Find where the given text appears and provide that cell's center as [x, y] coordinate. 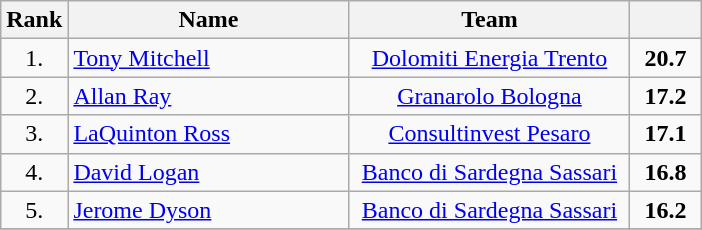
Rank [34, 20]
Tony Mitchell [208, 58]
5. [34, 210]
Dolomiti Energia Trento [490, 58]
17.2 [666, 96]
16.8 [666, 172]
David Logan [208, 172]
1. [34, 58]
3. [34, 134]
4. [34, 172]
Consultinvest Pesaro [490, 134]
20.7 [666, 58]
Allan Ray [208, 96]
17.1 [666, 134]
16.2 [666, 210]
LaQuinton Ross [208, 134]
Jerome Dyson [208, 210]
2. [34, 96]
Granarolo Bologna [490, 96]
Team [490, 20]
Name [208, 20]
